Output the [X, Y] coordinate of the center of the cell containing the given text.  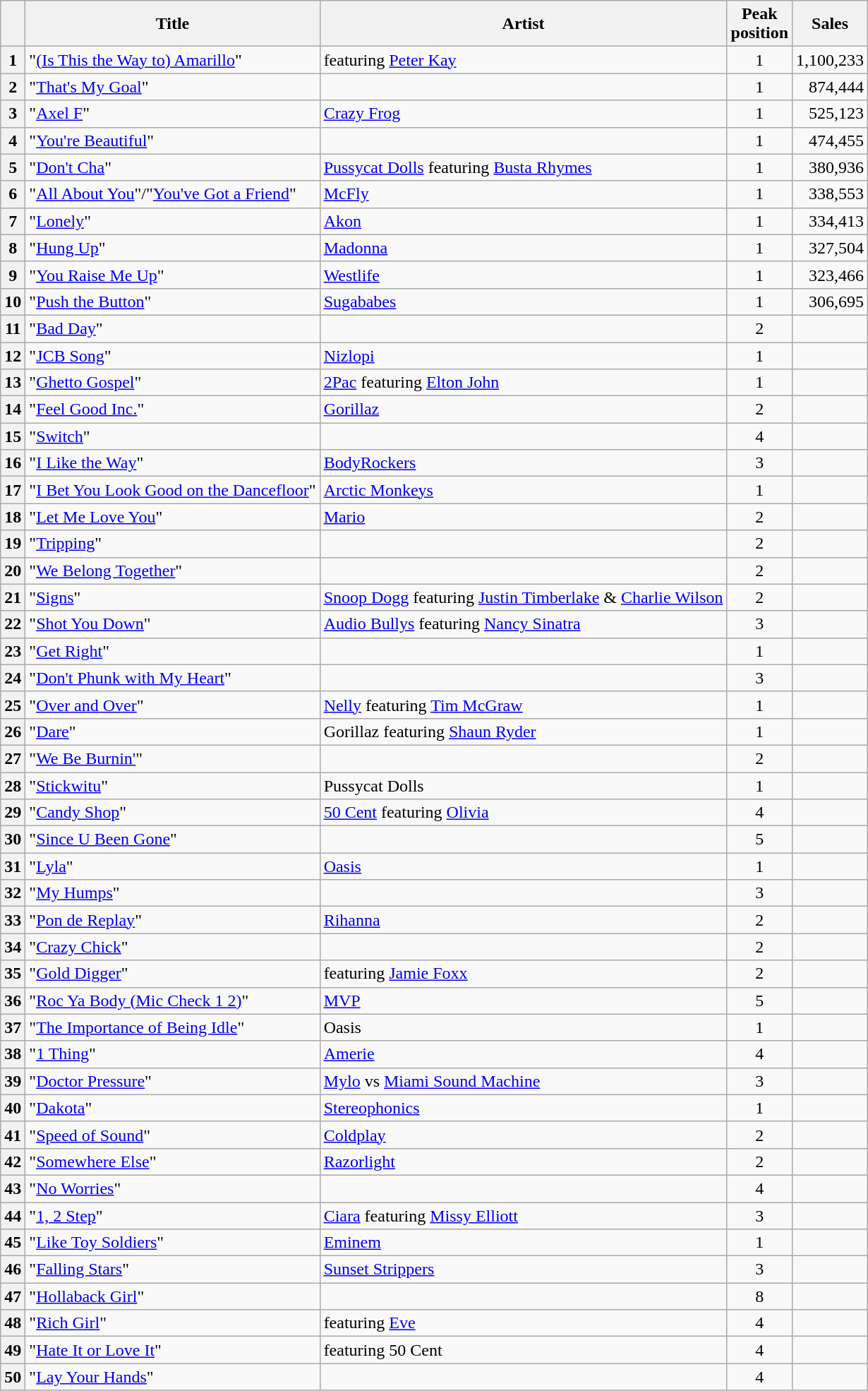
18 [13, 517]
"Get Right" [172, 651]
Audio Bullys featuring Nancy Sinatra [524, 624]
10 [13, 302]
Pussycat Dolls [524, 786]
6 [13, 194]
380,936 [830, 167]
"You Raise Me Up" [172, 275]
"Candy Shop" [172, 813]
"Pon de Replay" [172, 920]
Arctic Monkeys [524, 490]
28 [13, 786]
"Rich Girl" [172, 1323]
"Hung Up" [172, 248]
"Roc Ya Body (Mic Check 1 2)" [172, 1001]
"Stickwitu" [172, 786]
"You're Beautiful" [172, 141]
"The Importance of Being Idle" [172, 1027]
Crazy Frog [524, 114]
27 [13, 758]
Mylo vs Miami Sound Machine [524, 1081]
Sugababes [524, 302]
20 [13, 571]
"We Be Burnin'" [172, 758]
19 [13, 544]
Ciara featuring Missy Elliott [524, 1215]
49 [13, 1350]
"Speed of Sound" [172, 1135]
"That's My Goal" [172, 87]
35 [13, 974]
"Lonely" [172, 221]
34 [13, 947]
Mario [524, 517]
44 [13, 1215]
"Don't Cha" [172, 167]
41 [13, 1135]
featuring Jamie Foxx [524, 974]
"I Like the Way" [172, 463]
33 [13, 920]
"Gold Digger" [172, 974]
Nizlopi [524, 355]
"Hate It or Love It" [172, 1350]
338,553 [830, 194]
"Signs" [172, 597]
"Switch" [172, 436]
"All About You"/"You've Got a Friend" [172, 194]
323,466 [830, 275]
"Tripping" [172, 544]
30 [13, 840]
17 [13, 490]
327,504 [830, 248]
McFly [524, 194]
11 [13, 328]
"Since U Been Gone" [172, 840]
"JCB Song" [172, 355]
"Dakota" [172, 1108]
"Bad Day" [172, 328]
29 [13, 813]
12 [13, 355]
46 [13, 1270]
43 [13, 1188]
"(Is This the Way to) Amarillo" [172, 60]
26 [13, 732]
Rihanna [524, 920]
"I Bet You Look Good on the Dancefloor" [172, 490]
"1 Thing" [172, 1054]
31 [13, 866]
22 [13, 624]
"Falling Stars" [172, 1270]
13 [13, 383]
"Doctor Pressure" [172, 1081]
"We Belong Together" [172, 571]
306,695 [830, 302]
32 [13, 893]
"Crazy Chick" [172, 947]
45 [13, 1243]
525,123 [830, 114]
Eminem [524, 1243]
"Axel F" [172, 114]
"My Humps" [172, 893]
7 [13, 221]
Gorillaz [524, 410]
1,100,233 [830, 60]
Artist [524, 24]
Gorillaz featuring Shaun Ryder [524, 732]
"No Worries" [172, 1188]
"Hollaback Girl" [172, 1296]
Razorlight [524, 1162]
Madonna [524, 248]
Sunset Strippers [524, 1270]
"Ghetto Gospel" [172, 383]
Sales [830, 24]
Westlife [524, 275]
featuring Peter Kay [524, 60]
"Let Me Love You" [172, 517]
14 [13, 410]
39 [13, 1081]
2Pac featuring Elton John [524, 383]
36 [13, 1001]
Amerie [524, 1054]
9 [13, 275]
Nelly featuring Tim McGraw [524, 705]
23 [13, 651]
Stereophonics [524, 1108]
37 [13, 1027]
40 [13, 1108]
"Somewhere Else" [172, 1162]
474,455 [830, 141]
"Feel Good Inc." [172, 410]
334,413 [830, 221]
featuring Eve [524, 1323]
Title [172, 24]
"Shot You Down" [172, 624]
Coldplay [524, 1135]
50 [13, 1377]
48 [13, 1323]
"Dare" [172, 732]
"Push the Button" [172, 302]
"Don't Phunk with My Heart" [172, 678]
Pussycat Dolls featuring Busta Rhymes [524, 167]
Snoop Dogg featuring Justin Timberlake & Charlie Wilson [524, 597]
"1, 2 Step" [172, 1215]
16 [13, 463]
24 [13, 678]
42 [13, 1162]
15 [13, 436]
Peakposition [759, 24]
874,444 [830, 87]
38 [13, 1054]
"Over and Over" [172, 705]
Akon [524, 221]
50 Cent featuring Olivia [524, 813]
47 [13, 1296]
"Like Toy Soldiers" [172, 1243]
MVP [524, 1001]
featuring 50 Cent [524, 1350]
BodyRockers [524, 463]
"Lyla" [172, 866]
25 [13, 705]
21 [13, 597]
"Lay Your Hands" [172, 1377]
